Output the (x, y) coordinate of the center of the cell containing the given text.  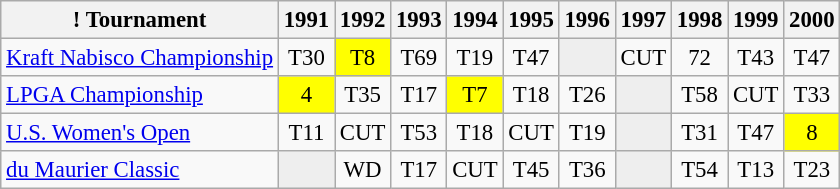
T35 (363, 95)
T36 (587, 170)
Kraft Nabisco Championship (140, 58)
T53 (419, 133)
T7 (475, 95)
4 (306, 95)
T11 (306, 133)
72 (699, 58)
1999 (756, 20)
1995 (531, 20)
du Maurier Classic (140, 170)
1993 (419, 20)
U.S. Women's Open (140, 133)
T31 (699, 133)
1991 (306, 20)
T13 (756, 170)
T69 (419, 58)
1992 (363, 20)
1994 (475, 20)
2000 (812, 20)
LPGA Championship (140, 95)
T26 (587, 95)
T30 (306, 58)
T33 (812, 95)
1998 (699, 20)
1997 (643, 20)
1996 (587, 20)
! Tournament (140, 20)
T8 (363, 58)
T23 (812, 170)
T54 (699, 170)
T43 (756, 58)
WD (363, 170)
T58 (699, 95)
8 (812, 133)
T45 (531, 170)
